Output the (X, Y) coordinate of the center of the cell containing the given text.  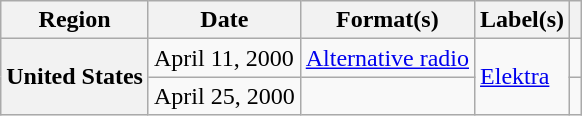
Region (75, 20)
April 11, 2000 (224, 58)
United States (75, 77)
Elektra (522, 77)
Alternative radio (387, 58)
Label(s) (522, 20)
April 25, 2000 (224, 96)
Format(s) (387, 20)
Date (224, 20)
